Capture the cell that displays the provided text and extract its (x, y) central coordinate. 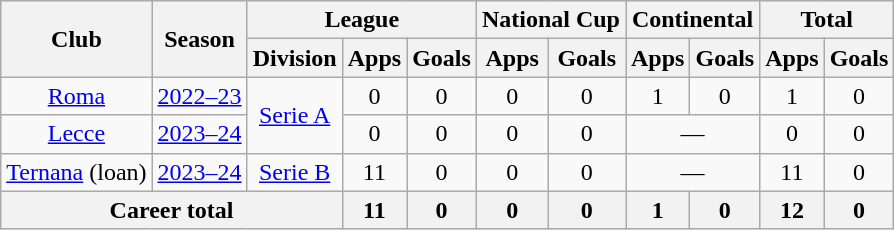
2022–23 (200, 96)
Division (294, 58)
Ternana (loan) (76, 172)
Total (827, 20)
League (362, 20)
Serie A (294, 115)
Lecce (76, 134)
Club (76, 39)
12 (792, 210)
Serie B (294, 172)
Continental (693, 20)
Roma (76, 96)
National Cup (550, 20)
Season (200, 39)
Career total (172, 210)
